Output the (X, Y) coordinate of the center of the cell containing the given text.  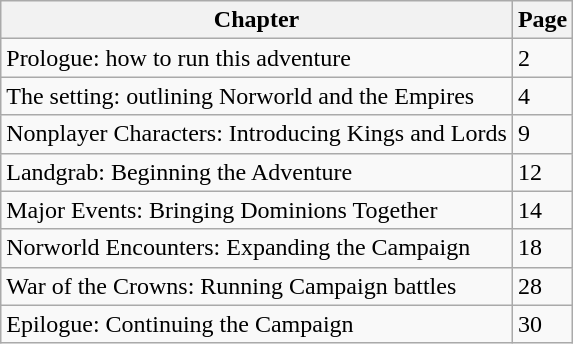
The setting: outlining Norworld and the Empires (257, 96)
Major Events: Bringing Dominions Together (257, 210)
War of the Crowns: Running Campaign battles (257, 286)
Norworld Encounters: Expanding the Campaign (257, 248)
Prologue: how to run this adventure (257, 58)
Nonplayer Characters: Introducing Kings and Lords (257, 134)
28 (542, 286)
4 (542, 96)
Epilogue: Continuing the Campaign (257, 324)
30 (542, 324)
Landgrab: Beginning the Adventure (257, 172)
9 (542, 134)
12 (542, 172)
Page (542, 20)
18 (542, 248)
14 (542, 210)
2 (542, 58)
Chapter (257, 20)
